From the cell containing the given text, extract its center point as [X, Y] coordinate. 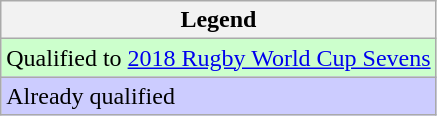
Qualified to 2018 Rugby World Cup Sevens [218, 58]
Already qualified [218, 96]
Legend [218, 20]
